From the cell containing the given text, extract its center point as [x, y] coordinate. 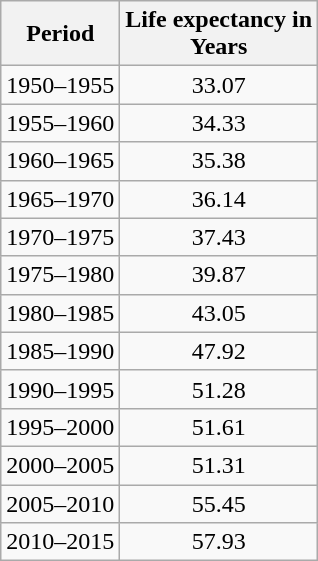
2000–2005 [60, 465]
1970–1975 [60, 237]
Period [60, 34]
47.92 [219, 351]
34.33 [219, 123]
1995–2000 [60, 427]
1955–1960 [60, 123]
1950–1955 [60, 85]
51.61 [219, 427]
51.31 [219, 465]
36.14 [219, 199]
1960–1965 [60, 161]
57.93 [219, 542]
1965–1970 [60, 199]
1990–1995 [60, 389]
1985–1990 [60, 351]
33.07 [219, 85]
51.28 [219, 389]
2005–2010 [60, 503]
Life expectancy in Years [219, 34]
1980–1985 [60, 313]
43.05 [219, 313]
55.45 [219, 503]
1975–1980 [60, 275]
37.43 [219, 237]
35.38 [219, 161]
2010–2015 [60, 542]
39.87 [219, 275]
